Return (X, Y) of the center of cell containing provided text 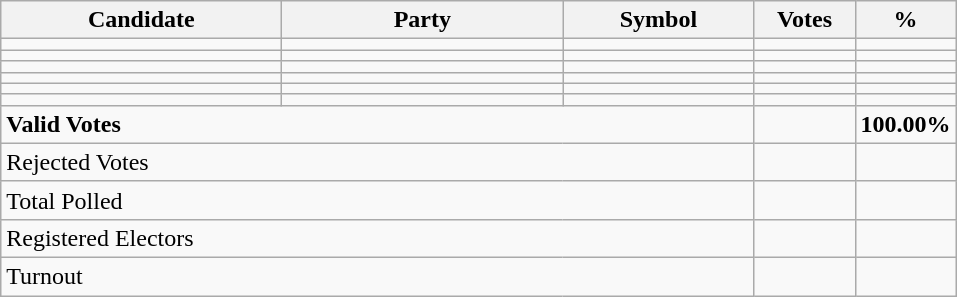
Turnout (378, 276)
% (906, 20)
Votes (804, 20)
100.00% (906, 124)
Valid Votes (378, 124)
Symbol (658, 20)
Rejected Votes (378, 162)
Candidate (142, 20)
Party (422, 20)
Registered Electors (378, 238)
Total Polled (378, 200)
